Return the (X, Y) coordinate for the center point of the cell that contains the specified text.  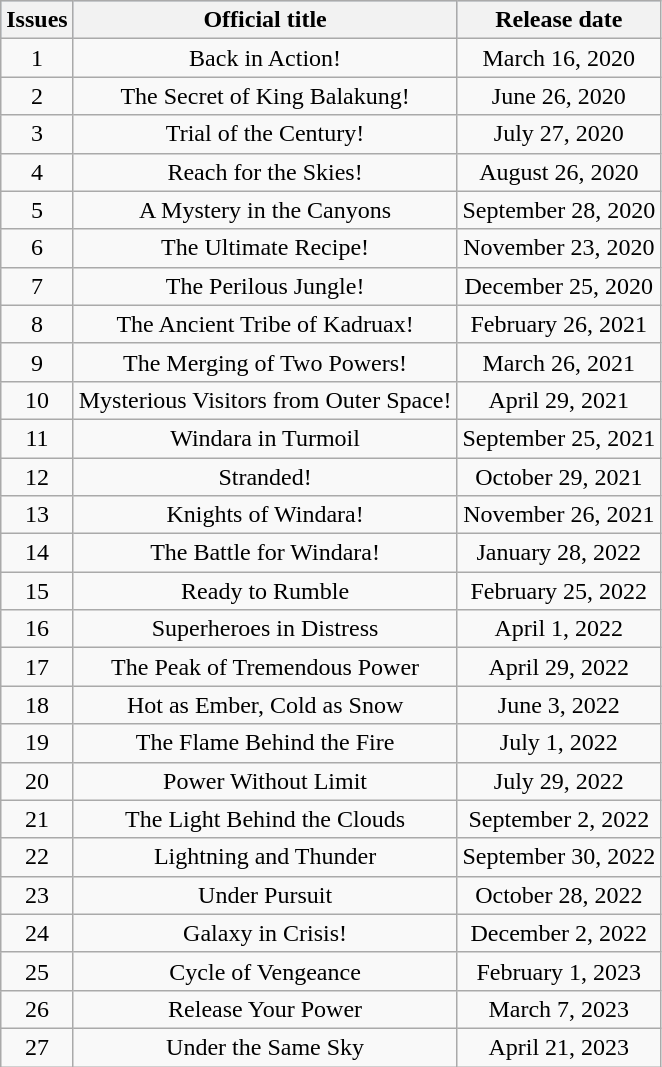
The Ancient Tribe of Kadruax! (265, 324)
26 (37, 1009)
September 28, 2020 (559, 210)
Cycle of Vengeance (265, 971)
Galaxy in Crisis! (265, 933)
The Merging of Two Powers! (265, 362)
25 (37, 971)
June 26, 2020 (559, 96)
September 25, 2021 (559, 438)
24 (37, 933)
Power Without Limit (265, 781)
October 28, 2022 (559, 895)
18 (37, 705)
The Battle for Windara! (265, 553)
November 23, 2020 (559, 248)
The Perilous Jungle! (265, 286)
February 1, 2023 (559, 971)
Reach for the Skies! (265, 172)
1 (37, 58)
20 (37, 781)
12 (37, 477)
17 (37, 667)
Superheroes in Distress (265, 629)
Windara in Turmoil (265, 438)
Release Your Power (265, 1009)
September 30, 2022 (559, 857)
April 29, 2021 (559, 400)
16 (37, 629)
7 (37, 286)
15 (37, 591)
3 (37, 134)
April 21, 2023 (559, 1047)
The Secret of King Balakung! (265, 96)
September 2, 2022 (559, 819)
February 26, 2021 (559, 324)
February 25, 2022 (559, 591)
Back in Action! (265, 58)
The Light Behind the Clouds (265, 819)
8 (37, 324)
Stranded! (265, 477)
The Ultimate Recipe! (265, 248)
Under Pursuit (265, 895)
Official title (265, 20)
December 25, 2020 (559, 286)
March 26, 2021 (559, 362)
Under the Same Sky (265, 1047)
9 (37, 362)
11 (37, 438)
27 (37, 1047)
April 1, 2022 (559, 629)
23 (37, 895)
The Flame Behind the Fire (265, 743)
March 16, 2020 (559, 58)
July 1, 2022 (559, 743)
Knights of Windara! (265, 515)
June 3, 2022 (559, 705)
Release date (559, 20)
21 (37, 819)
October 29, 2021 (559, 477)
Lightning and Thunder (265, 857)
Issues (37, 20)
14 (37, 553)
Trial of the Century! (265, 134)
A Mystery in the Canyons (265, 210)
December 2, 2022 (559, 933)
Ready to Rumble (265, 591)
November 26, 2021 (559, 515)
10 (37, 400)
4 (37, 172)
March 7, 2023 (559, 1009)
August 26, 2020 (559, 172)
22 (37, 857)
January 28, 2022 (559, 553)
July 29, 2022 (559, 781)
6 (37, 248)
July 27, 2020 (559, 134)
5 (37, 210)
April 29, 2022 (559, 667)
19 (37, 743)
The Peak of Tremendous Power (265, 667)
2 (37, 96)
13 (37, 515)
Hot as Ember, Cold as Snow (265, 705)
Mysterious Visitors from Outer Space! (265, 400)
